Return the [X, Y] coordinate for the center point of the cell that contains the specified text.  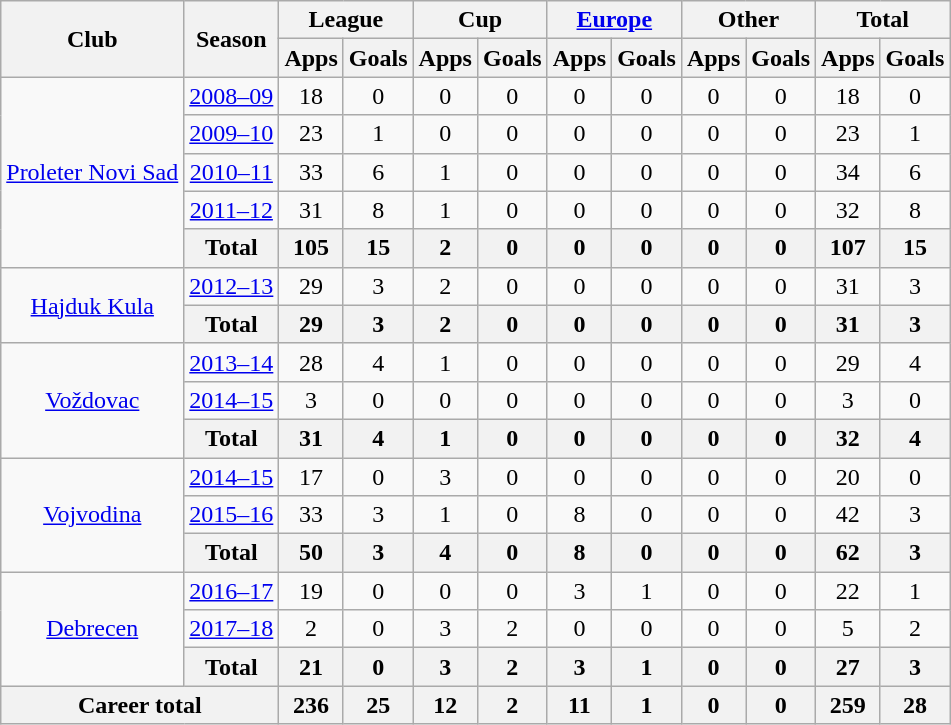
2012–13 [232, 286]
27 [848, 667]
259 [848, 705]
Other [748, 20]
League [346, 20]
2015–16 [232, 515]
Career total [140, 705]
17 [311, 477]
11 [579, 705]
Vojvodina [92, 515]
2016–17 [232, 591]
236 [311, 705]
107 [848, 248]
Cup [480, 20]
105 [311, 248]
50 [311, 553]
12 [445, 705]
25 [378, 705]
22 [848, 591]
19 [311, 591]
42 [848, 515]
Europe [614, 20]
Debrecen [92, 629]
2013–14 [232, 362]
62 [848, 553]
21 [311, 667]
2008–09 [232, 96]
Voždovac [92, 400]
5 [848, 629]
34 [848, 172]
20 [848, 477]
Club [92, 39]
2011–12 [232, 210]
2010–11 [232, 172]
Proleter Novi Sad [92, 172]
Hajduk Kula [92, 305]
Season [232, 39]
2017–18 [232, 629]
2009–10 [232, 134]
